For the text-containing cell, return its midpoint in (X, Y) coordinate format. 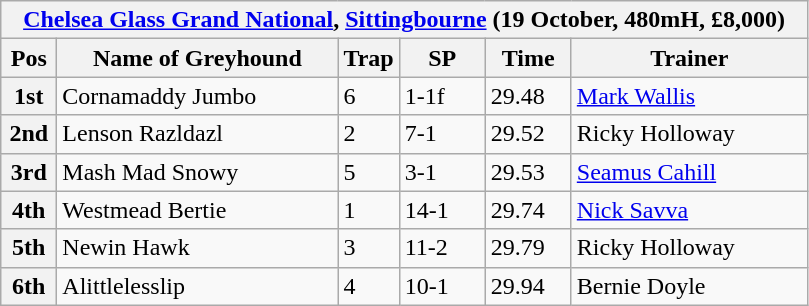
29.79 (528, 248)
3 (368, 248)
SP (442, 58)
6 (368, 96)
Lenson Razldazl (198, 134)
Time (528, 58)
Nick Savva (689, 210)
Chelsea Glass Grand National, Sittingbourne (19 October, 480mH, £8,000) (404, 20)
10-1 (442, 286)
Seamus Cahill (689, 172)
Alittlelesslip (198, 286)
1st (29, 96)
11-2 (442, 248)
29.48 (528, 96)
5 (368, 172)
29.52 (528, 134)
Pos (29, 58)
29.94 (528, 286)
1 (368, 210)
Name of Greyhound (198, 58)
Newin Hawk (198, 248)
3-1 (442, 172)
2 (368, 134)
7-1 (442, 134)
Trainer (689, 58)
4th (29, 210)
4 (368, 286)
1-1f (442, 96)
Mash Mad Snowy (198, 172)
5th (29, 248)
3rd (29, 172)
Trap (368, 58)
Bernie Doyle (689, 286)
29.74 (528, 210)
29.53 (528, 172)
Westmead Bertie (198, 210)
6th (29, 286)
Mark Wallis (689, 96)
14-1 (442, 210)
Cornamaddy Jumbo (198, 96)
2nd (29, 134)
